Extract the (X, Y) coordinate from the center of the cell holding the provided text.  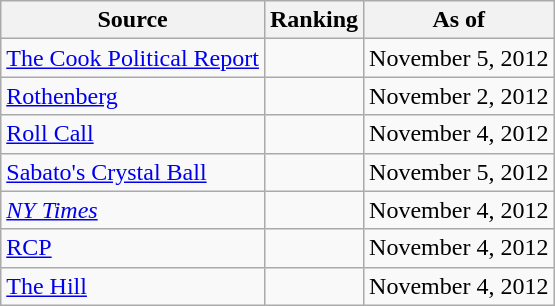
Ranking (314, 20)
The Hill (133, 286)
Sabato's Crystal Ball (133, 172)
Rothenberg (133, 96)
As of (459, 20)
NY Times (133, 210)
Roll Call (133, 134)
Source (133, 20)
RCP (133, 248)
The Cook Political Report (133, 58)
November 2, 2012 (459, 96)
